Detect which cell encompasses the target text, then output its [X, Y] center coordinate. 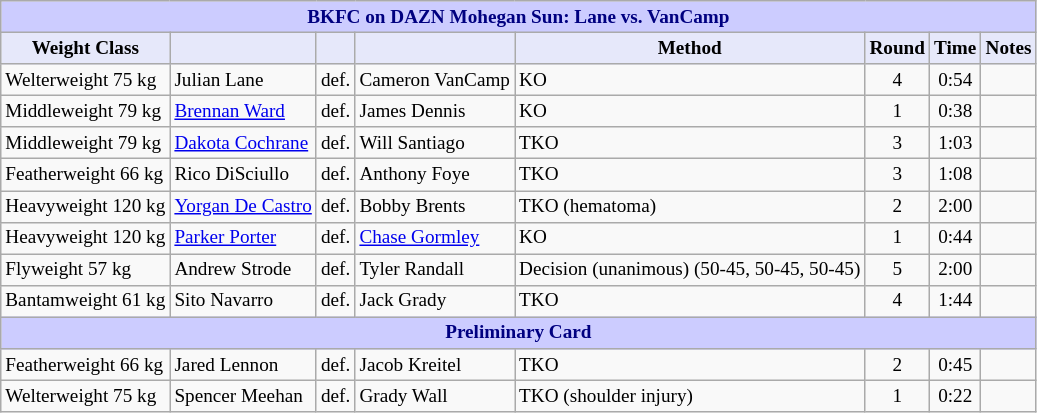
1:44 [956, 301]
0:44 [956, 238]
Jacob Kreitel [435, 365]
Cameron VanCamp [435, 80]
Grady Wall [435, 396]
Julian Lane [244, 80]
Flyweight 57 kg [86, 270]
Andrew Strode [244, 270]
Bobby Brents [435, 206]
Yorgan De Castro [244, 206]
Preliminary Card [518, 333]
Anthony Foye [435, 175]
Weight Class [86, 48]
Dakota Cochrane [244, 143]
Time [956, 48]
BKFC on DAZN Mohegan Sun: Lane vs. VanCamp [518, 17]
0:54 [956, 80]
1:08 [956, 175]
0:38 [956, 111]
TKO (shoulder injury) [690, 396]
James Dennis [435, 111]
0:22 [956, 396]
Tyler Randall [435, 270]
Will Santiago [435, 143]
Bantamweight 61 kg [86, 301]
Chase Gormley [435, 238]
Notes [1008, 48]
Method [690, 48]
Sito Navarro [244, 301]
Rico DiSciullo [244, 175]
1:03 [956, 143]
Jared Lennon [244, 365]
Round [898, 48]
Parker Porter [244, 238]
0:45 [956, 365]
Decision (unanimous) (50-45, 50-45, 50-45) [690, 270]
Brennan Ward [244, 111]
TKO (hematoma) [690, 206]
5 [898, 270]
Spencer Meehan [244, 396]
Jack Grady [435, 301]
